Determine the (X, Y) coordinate at the center of the cell enclosing the given text.  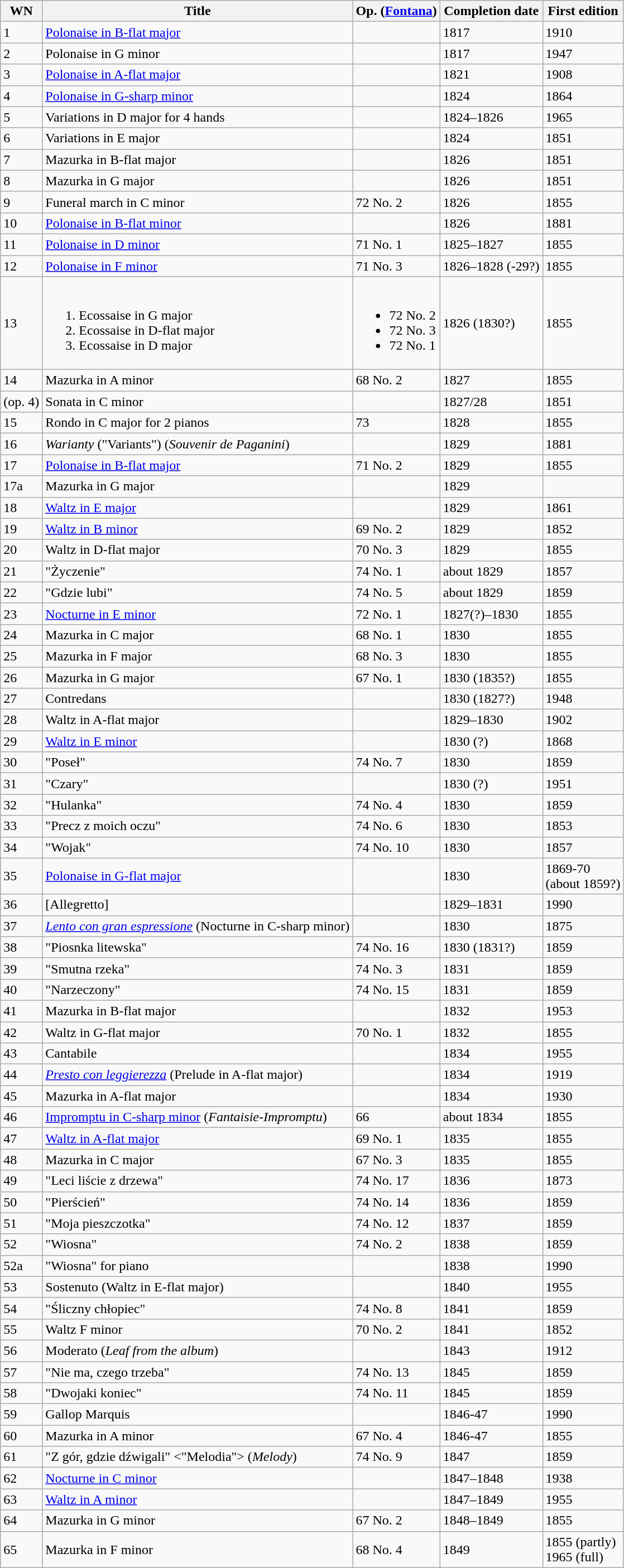
1827 (491, 380)
Cantabile (198, 1054)
Variations in E major (198, 138)
1826–1828 (-29?) (491, 266)
Variations in D major for 4 hands (198, 117)
47 (21, 1138)
15 (21, 423)
Polonaise in A-flat major (198, 75)
50 (21, 1202)
"Czary" (198, 784)
25 (21, 656)
56 (21, 1350)
68 No. 2 (396, 380)
43 (21, 1054)
29 (21, 741)
"Smutna rzeka" (198, 968)
1830 (1831?) (491, 947)
34 (21, 847)
74 No. 10 (396, 847)
64 (21, 1521)
69 No. 2 (396, 529)
1837 (491, 1223)
Title (198, 11)
Polonaise in D minor (198, 244)
about 1834 (491, 1117)
[Allegretto] (198, 905)
Waltz in G-flat major (198, 1033)
Completion date (491, 11)
31 (21, 784)
1861 (583, 508)
"Wiosna" for piano (198, 1266)
57 (21, 1372)
1951 (583, 784)
1848–1849 (491, 1521)
Mazurka in G minor (198, 1521)
1827(?)–1830 (491, 614)
67 No. 2 (396, 1521)
1910 (583, 32)
62 (21, 1478)
3 (21, 75)
1847–1849 (491, 1499)
First edition (583, 11)
1830 (1827?) (491, 699)
46 (21, 1117)
1849 (491, 1550)
Moderato (Leaf from the album) (198, 1350)
Sostenuto (Waltz in E-flat major) (198, 1287)
74 No. 1 (396, 571)
74 No. 5 (396, 592)
26 (21, 678)
Op. (Fontana) (396, 11)
1868 (583, 741)
71 No. 1 (396, 244)
66 (396, 1117)
1947 (583, 54)
WN (21, 11)
28 (21, 720)
1847–1848 (491, 1478)
1864 (583, 96)
11 (21, 244)
63 (21, 1499)
41 (21, 1011)
61 (21, 1457)
74 No. 6 (396, 826)
70 No. 3 (396, 550)
10 (21, 223)
Funeral march in C minor (198, 202)
"Precz z moich oczu" (198, 826)
45 (21, 1096)
9 (21, 202)
74 No. 15 (396, 990)
30 (21, 763)
1843 (491, 1350)
Waltz in E minor (198, 741)
1821 (491, 75)
52 (21, 1244)
Polonaise in B-flat minor (198, 223)
1853 (583, 826)
Rondo in C major for 2 pianos (198, 423)
1824–1826 (491, 117)
Polonaise in F minor (198, 266)
"Wiosna" (198, 1244)
52a (21, 1266)
Gallop Marquis (198, 1415)
Waltz in A minor (198, 1499)
20 (21, 550)
71 No. 3 (396, 266)
"Dwojaki koniec" (198, 1393)
72 No. 1 (396, 614)
72 No. 2 (396, 202)
Waltz F minor (198, 1329)
Polonaise in G minor (198, 54)
1825–1827 (491, 244)
17 (21, 465)
51 (21, 1223)
68 No. 4 (396, 1550)
60 (21, 1436)
74 No. 13 (396, 1372)
1829–1830 (491, 720)
"Narzeczony" (198, 990)
70 No. 2 (396, 1329)
"Hulanka" (198, 805)
67 No. 1 (396, 678)
21 (21, 571)
23 (21, 614)
Polonaise in G-sharp minor (198, 96)
49 (21, 1181)
67 No. 4 (396, 1436)
69 No. 1 (396, 1138)
48 (21, 1160)
68 No. 1 (396, 635)
Waltz in E major (198, 508)
67 No. 3 (396, 1160)
1873 (583, 1181)
72 No. 272 No. 372 No. 1 (396, 324)
1827/28 (491, 402)
(op. 4) (21, 402)
"Leci liście z drzewa" (198, 1181)
Mazurka in F minor (198, 1550)
24 (21, 635)
44 (21, 1075)
74 No. 7 (396, 763)
74 No. 8 (396, 1308)
32 (21, 805)
74 No. 14 (396, 1202)
8 (21, 181)
Presto con leggierezza (Prelude in A-flat major) (198, 1075)
Lento con gran espressione (Nocturne in C-sharp minor) (198, 926)
55 (21, 1329)
39 (21, 968)
74 No. 11 (396, 1393)
74 No. 17 (396, 1181)
1829–1831 (491, 905)
1965 (583, 117)
"Z gór, gdzie dźwigali" <"Melodia"> (Melody) (198, 1457)
14 (21, 380)
16 (21, 444)
53 (21, 1287)
18 (21, 508)
1869-70(about 1859?) (583, 876)
4 (21, 96)
"Pierścień" (198, 1202)
1938 (583, 1478)
1875 (583, 926)
12 (21, 266)
35 (21, 876)
Sonata in C minor (198, 402)
1902 (583, 720)
58 (21, 1393)
73 (396, 423)
5 (21, 117)
74 No. 9 (396, 1457)
74 No. 4 (396, 805)
Nocturne in C minor (198, 1478)
37 (21, 926)
7 (21, 160)
1930 (583, 1096)
1953 (583, 1011)
22 (21, 592)
Waltz in B minor (198, 529)
1840 (491, 1287)
1 (21, 32)
Warianty ("Variants") (Souvenir de Paganini) (198, 444)
Nocturne in E minor (198, 614)
70 No. 1 (396, 1033)
Mazurka in F major (198, 656)
1948 (583, 699)
74 No. 3 (396, 968)
"Nie ma, czego trzeba" (198, 1372)
38 (21, 947)
74 No. 12 (396, 1223)
2 (21, 54)
27 (21, 699)
54 (21, 1308)
Contredans (198, 699)
1847 (491, 1457)
"Moja pieszczotka" (198, 1223)
40 (21, 990)
1908 (583, 75)
Impromptu in C-sharp minor (Fantaisie-Impromptu) (198, 1117)
"Życzenie" (198, 571)
59 (21, 1415)
36 (21, 905)
"Poseł" (198, 763)
Ecossaise in G majorEcossaise in D-flat majorEcossaise in D major (198, 324)
"Gdzie lubi" (198, 592)
13 (21, 324)
"Piosnka litewska" (198, 947)
1855 (partly)1965 (full) (583, 1550)
1830 (1835?) (491, 678)
Waltz in D-flat major (198, 550)
74 No. 2 (396, 1244)
42 (21, 1033)
6 (21, 138)
"Śliczny chłopiec" (198, 1308)
19 (21, 529)
1912 (583, 1350)
1919 (583, 1075)
1828 (491, 423)
33 (21, 826)
68 No. 3 (396, 656)
17a (21, 486)
Polonaise in G-flat major (198, 876)
65 (21, 1550)
71 No. 2 (396, 465)
Mazurka in A-flat major (198, 1096)
1826 (1830?) (491, 324)
74 No. 16 (396, 947)
"Wojak" (198, 847)
